Return the (X, Y) coordinate for the center point of the cell that contains the specified text.  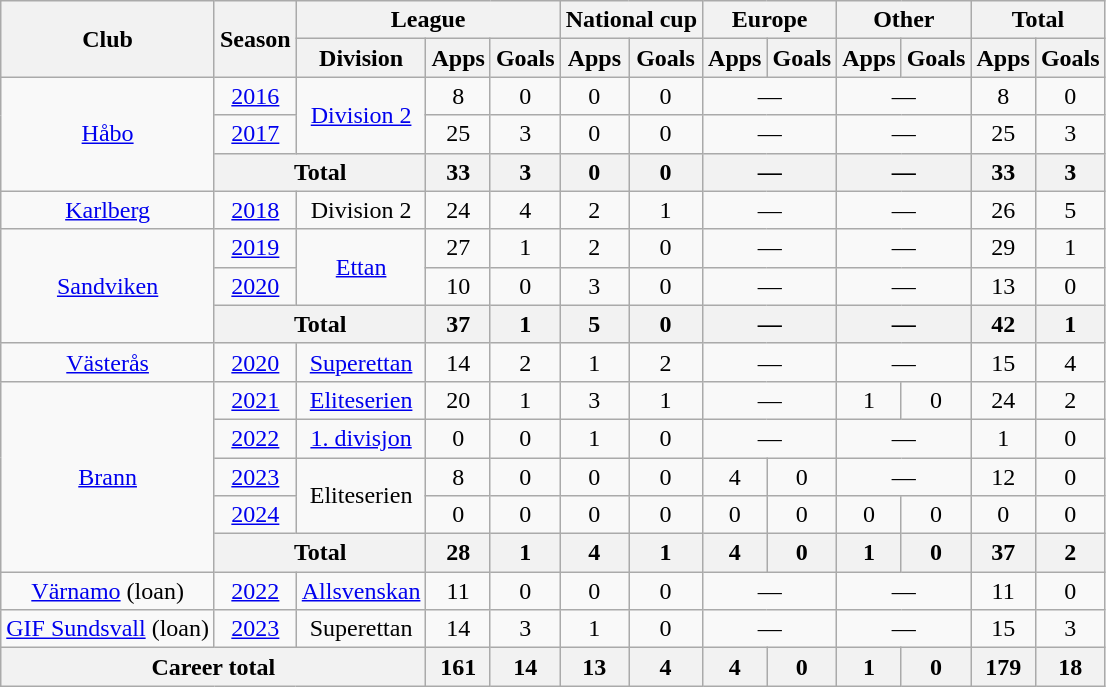
18 (1070, 667)
Career total (214, 667)
1. divisjon (361, 438)
Karlberg (108, 210)
National cup (631, 20)
League (428, 20)
2017 (255, 134)
Sandviken (108, 286)
Västerås (108, 362)
12 (1003, 477)
Season (255, 39)
Club (108, 39)
161 (458, 667)
26 (1003, 210)
Brann (108, 476)
Division (361, 58)
Other (904, 20)
Värnamo (loan) (108, 591)
Ettan (361, 267)
2018 (255, 210)
GIF Sundsvall (loan) (108, 629)
179 (1003, 667)
Allsvenskan (361, 591)
2021 (255, 400)
2024 (255, 515)
42 (1003, 324)
Håbo (108, 134)
2016 (255, 96)
Europe (770, 20)
29 (1003, 248)
2019 (255, 248)
27 (458, 248)
28 (458, 553)
20 (458, 400)
10 (458, 286)
